Identify which cell holds the provided text, then report its (X, Y) central coordinate. 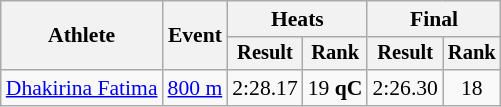
Dhakirina Fatima (82, 88)
Heats (297, 19)
Final (434, 19)
2:28.17 (264, 88)
Event (196, 36)
2:26.30 (404, 88)
800 m (196, 88)
19 qC (336, 88)
18 (472, 88)
Athlete (82, 36)
